Return (x, y) of the center of cell containing provided text 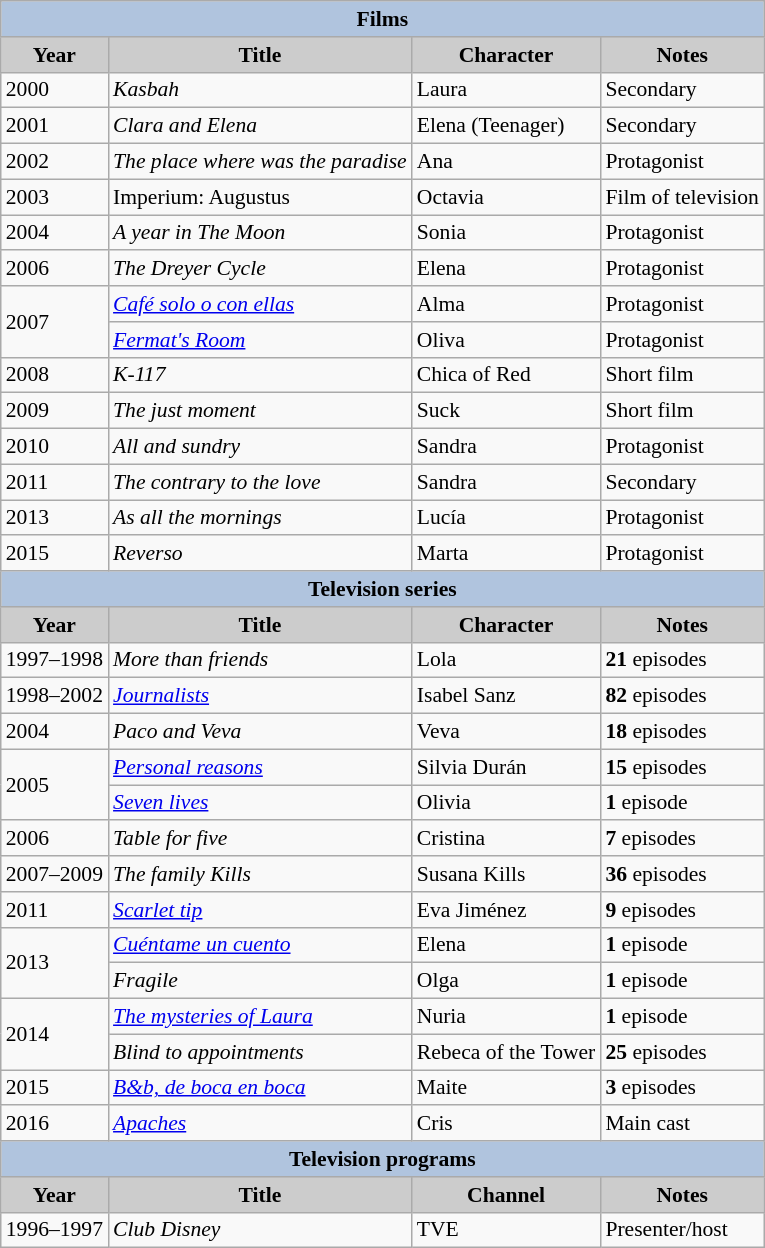
Club Disney (260, 1230)
A year in The Moon (260, 233)
Nuria (506, 1017)
Seven lives (260, 803)
36 episodes (682, 874)
2002 (54, 162)
As all the mornings (260, 518)
Television series (382, 589)
2010 (54, 447)
Cris (506, 1124)
2003 (54, 197)
Presenter/host (682, 1230)
Imperium: Augustus (260, 197)
Lola (506, 660)
Lucía (506, 518)
Main cast (682, 1124)
B&b, de boca en boca (260, 1088)
The family Kills (260, 874)
The just moment (260, 411)
Personal reasons (260, 767)
Film of television (682, 197)
2007 (54, 322)
Café solo o con ellas (260, 304)
The mysteries of Laura (260, 1017)
Reverso (260, 554)
1997–1998 (54, 660)
The place where was the paradise (260, 162)
Elena (Teenager) (506, 126)
Eva Jiménez (506, 910)
2014 (54, 1034)
15 episodes (682, 767)
Veva (506, 732)
More than friends (260, 660)
2008 (54, 375)
18 episodes (682, 732)
21 episodes (682, 660)
Olga (506, 981)
2009 (54, 411)
2007–2009 (54, 874)
2005 (54, 784)
Sonia (506, 233)
2016 (54, 1124)
Blind to appointments (260, 1052)
All and sundry (260, 447)
Scarlet tip (260, 910)
Clara and Elena (260, 126)
Susana Kills (506, 874)
7 episodes (682, 839)
Chica of Red (506, 375)
The contrary to the love (260, 482)
82 episodes (682, 696)
Olivia (506, 803)
Fragile (260, 981)
Apaches (260, 1124)
Laura (506, 90)
Cristina (506, 839)
Alma (506, 304)
Paco and Veva (260, 732)
Silvia Durán (506, 767)
K-117 (260, 375)
9 episodes (682, 910)
Journalists (260, 696)
2000 (54, 90)
Marta (506, 554)
Suck (506, 411)
Rebeca of the Tower (506, 1052)
Octavia (506, 197)
Maite (506, 1088)
2001 (54, 126)
25 episodes (682, 1052)
Cuéntame un cuento (260, 945)
1998–2002 (54, 696)
Kasbah (260, 90)
The Dreyer Cycle (260, 269)
Oliva (506, 340)
Fermat's Room (260, 340)
TVE (506, 1230)
3 episodes (682, 1088)
Television programs (382, 1159)
Films (382, 19)
1996–1997 (54, 1230)
Channel (506, 1195)
Ana (506, 162)
Table for five (260, 839)
Isabel Sanz (506, 696)
